Identify which cell holds the provided text, then report its [x, y] central coordinate. 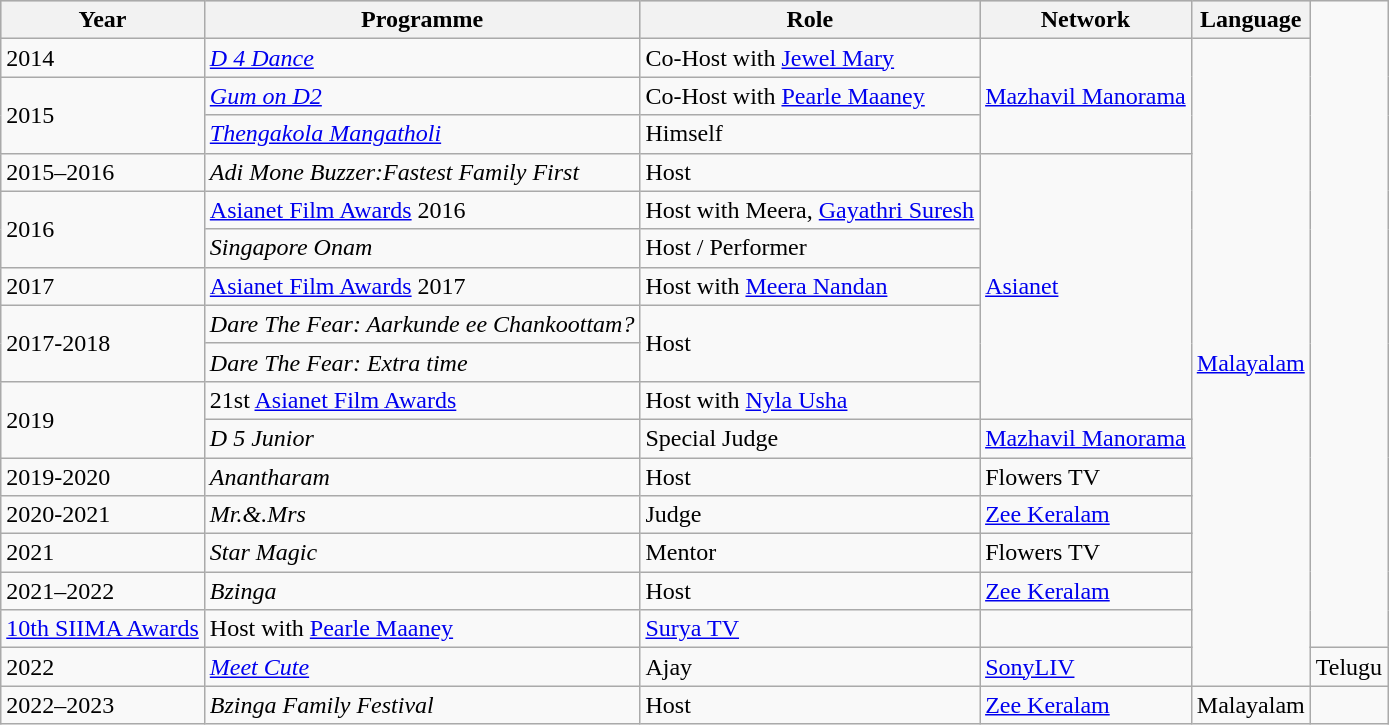
2019 [103, 419]
2022 [103, 667]
Language [1250, 20]
Mr.&.Mrs [422, 515]
Role [810, 20]
Host with Meera, Gayathri Suresh [810, 210]
Dare The Fear: Aarkunde ee Chankoottam? [422, 324]
Judge [810, 515]
D 4 Dance [422, 58]
2017 [103, 286]
21st Asianet Film Awards [422, 400]
2015–2016 [103, 172]
2014 [103, 58]
Host with Nyla Usha [810, 400]
2015 [103, 115]
Star Magic [422, 553]
D 5 Junior [422, 438]
Co-Host with Jewel Mary [810, 58]
Programme [422, 20]
Telugu [1348, 667]
2016 [103, 229]
Meet Cute [422, 667]
Asianet [1086, 286]
10th SIIMA Awards [103, 629]
2021 [103, 553]
Dare The Fear: Extra time [422, 362]
Gum on D2 [422, 96]
2017-2018 [103, 343]
Anantharam [422, 477]
Singapore Onam [422, 248]
SonyLIV [1086, 667]
Adi Mone Buzzer:Fastest Family First [422, 172]
Himself [810, 134]
Host with Meera Nandan [810, 286]
Network [1086, 20]
Bzinga [422, 591]
2021–2022 [103, 591]
2020-2021 [103, 515]
Bzinga Family Festival [422, 705]
Host / Performer [810, 248]
Mentor [810, 553]
Special Judge [810, 438]
2019-2020 [103, 477]
2022–2023 [103, 705]
Thengakola Mangatholi [422, 134]
Host with Pearle Maaney [422, 629]
Asianet Film Awards 2016 [422, 210]
Co-Host with Pearle Maaney [810, 96]
Surya TV [810, 629]
Year [103, 20]
Ajay [810, 667]
Asianet Film Awards 2017 [422, 286]
